Find where the given text appears and provide that cell's center as [X, Y] coordinate. 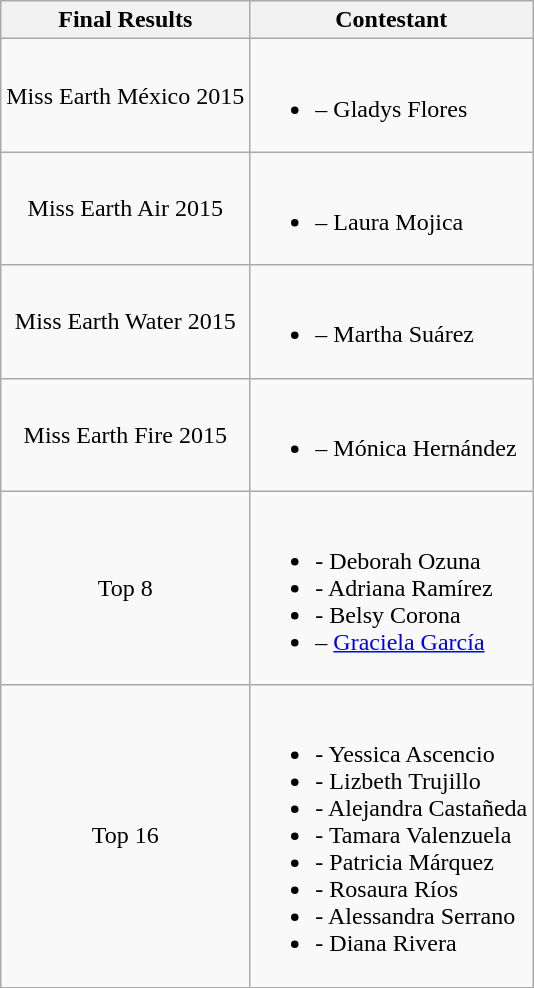
- Yessica Ascencio - Lizbeth Trujillo - Alejandra Castañeda - Tamara Valenzuela - Patricia Márquez - Rosaura Ríos - Alessandra Serrano - Diana Rivera [392, 836]
Final Results [126, 20]
Contestant [392, 20]
Miss Earth México 2015 [126, 96]
Miss Earth Air 2015 [126, 208]
Top 8 [126, 588]
Miss Earth Fire 2015 [126, 434]
– Gladys Flores [392, 96]
Top 16 [126, 836]
- Deborah Ozuna - Adriana Ramírez - Belsy Corona – Graciela García [392, 588]
– Laura Mojica [392, 208]
– Martha Suárez [392, 322]
– Mónica Hernández [392, 434]
Miss Earth Water 2015 [126, 322]
